Output the (x, y) coordinate of the center of the cell containing the given text.  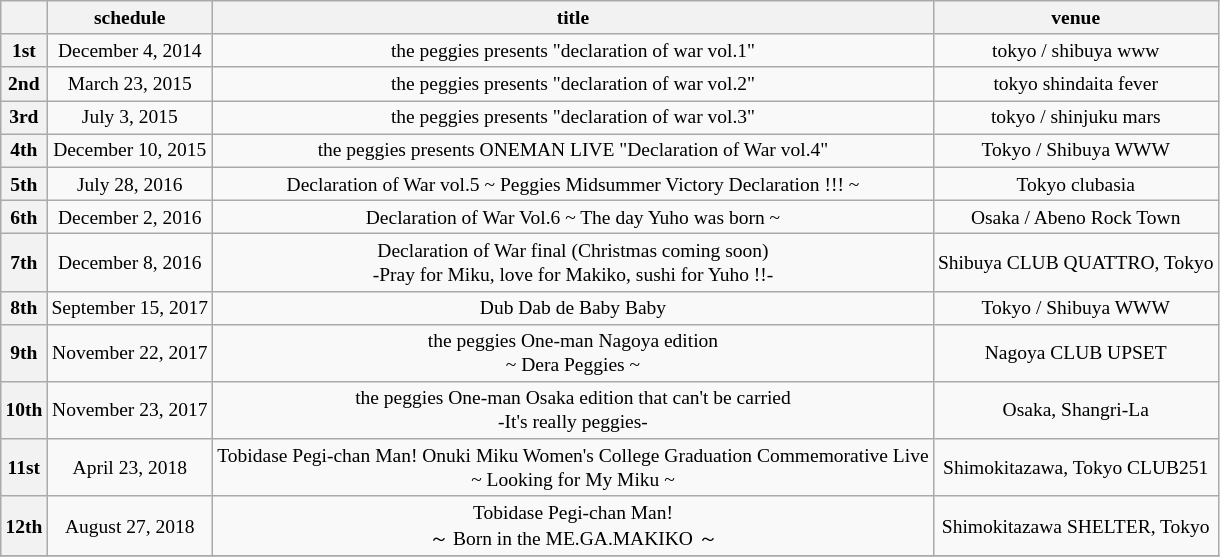
4th (24, 150)
1st (24, 50)
December 8, 2016 (130, 262)
the peggies presents ONEMAN LIVE "Declaration of War vol.4" (574, 150)
venue (1076, 18)
Declaration of War vol.5 ~ Peggies Midsummer Victory Declaration !!! ~ (574, 184)
Tokyo clubasia (1076, 184)
Osaka, Shangri-La (1076, 410)
August 27, 2018 (130, 526)
the peggies presents "declaration of war vol.3" (574, 118)
11st (24, 468)
7th (24, 262)
December 10, 2015 (130, 150)
Declaration of War Vol.6 ~ The day Yuho was born ~ (574, 216)
tokyo / shibuya www (1076, 50)
5th (24, 184)
March 23, 2015 (130, 84)
April 23, 2018 (130, 468)
2nd (24, 84)
10th (24, 410)
12th (24, 526)
Tobidase Pegi-chan Man! ～ Born in the ME.GA.MAKIKO ～ (574, 526)
tokyo / shinjuku mars (1076, 118)
tokyo shindaita fever (1076, 84)
Tobidase Pegi-chan Man! Onuki Miku Women's College Graduation Commemorative Live ~ Looking for My Miku ~ (574, 468)
the peggies presents "declaration of war vol.1" (574, 50)
November 22, 2017 (130, 352)
title (574, 18)
November 23, 2017 (130, 410)
the peggies One-man Osaka edition that can't be carried -It's really peggies- (574, 410)
Osaka / Abeno Rock Town (1076, 216)
6th (24, 216)
December 2, 2016 (130, 216)
July 3, 2015 (130, 118)
8th (24, 308)
Shibuya CLUB QUATTRO, Tokyo (1076, 262)
Shimokitazawa SHELTER, Tokyo (1076, 526)
July 28, 2016 (130, 184)
Nagoya CLUB UPSET (1076, 352)
the peggies One-man Nagoya edition ~ Dera Peggies ~ (574, 352)
schedule (130, 18)
Shimokitazawa, Tokyo CLUB251 (1076, 468)
September 15, 2017 (130, 308)
3rd (24, 118)
Declaration of War final (Christmas coming soon) -Pray for Miku, love for Makiko, sushi for Yuho !!- (574, 262)
December 4, 2014 (130, 50)
the peggies presents "declaration of war vol.2" (574, 84)
Dub Dab de Baby Baby (574, 308)
9th (24, 352)
